Identify which cell holds the provided text, then report its (X, Y) central coordinate. 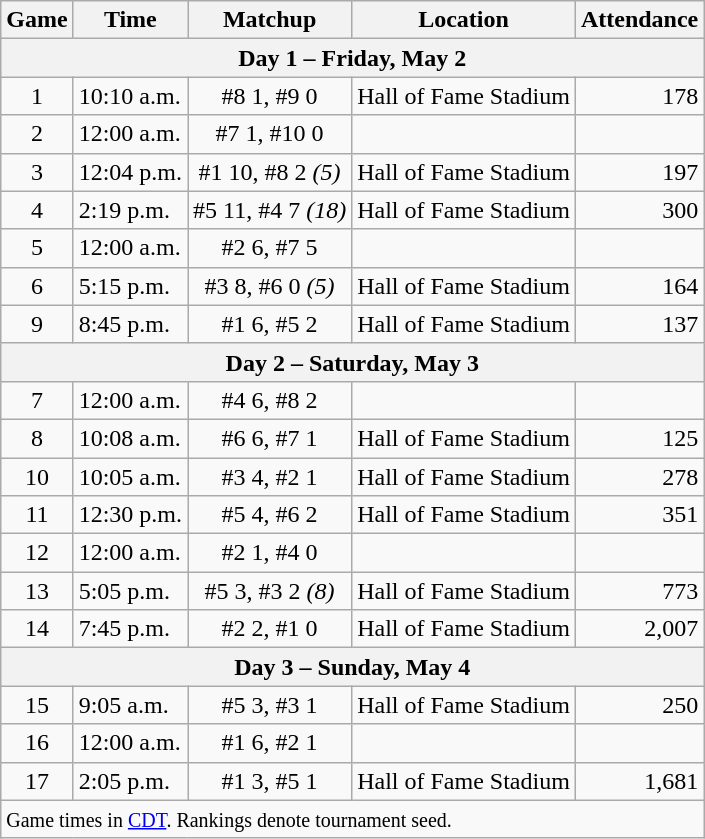
5:15 p.m. (130, 286)
12 (37, 553)
Location (464, 20)
13 (37, 591)
#8 1, #9 0 (270, 96)
#7 1, #10 0 (270, 134)
Matchup (270, 20)
11 (37, 515)
351 (639, 515)
#4 6, #8 2 (270, 400)
#1 6, #2 1 (270, 743)
#3 4, #2 1 (270, 477)
#3 8, #6 0 (5) (270, 286)
5:05 p.m. (130, 591)
10:08 a.m. (130, 438)
Game (37, 20)
300 (639, 210)
Time (130, 20)
7 (37, 400)
10 (37, 477)
164 (639, 286)
Day 2 – Saturday, May 3 (352, 362)
17 (37, 781)
Game times in CDT. Rankings denote tournament seed. (352, 819)
12:30 p.m. (130, 515)
8:45 p.m. (130, 324)
#6 6, #7 1 (270, 438)
10:05 a.m. (130, 477)
6 (37, 286)
Attendance (639, 20)
278 (639, 477)
Day 1 – Friday, May 2 (352, 58)
8 (37, 438)
#5 3, #3 2 (8) (270, 591)
#5 4, #6 2 (270, 515)
4 (37, 210)
Day 3 – Sunday, May 4 (352, 667)
#1 10, #8 2 (5) (270, 172)
197 (639, 172)
12:04 p.m. (130, 172)
14 (37, 629)
9:05 a.m. (130, 705)
137 (639, 324)
250 (639, 705)
#2 2, #1 0 (270, 629)
15 (37, 705)
16 (37, 743)
125 (639, 438)
#2 1, #4 0 (270, 553)
#1 3, #5 1 (270, 781)
773 (639, 591)
10:10 a.m. (130, 96)
5 (37, 248)
2,007 (639, 629)
1,681 (639, 781)
2:05 p.m. (130, 781)
#2 6, #7 5 (270, 248)
2 (37, 134)
2:19 p.m. (130, 210)
#1 6, #5 2 (270, 324)
7:45 p.m. (130, 629)
#5 3, #3 1 (270, 705)
3 (37, 172)
#5 11, #4 7 (18) (270, 210)
9 (37, 324)
1 (37, 96)
178 (639, 96)
